Return the (X, Y) coordinate for the center point of the cell that contains the specified text.  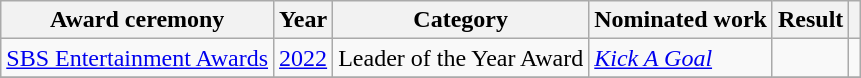
Year (304, 20)
Kick A Goal (681, 58)
SBS Entertainment Awards (138, 58)
Award ceremony (138, 20)
2022 (304, 58)
Category (461, 20)
Nominated work (681, 20)
Result (810, 20)
Leader of the Year Award (461, 58)
